Return the (X, Y) coordinate for the center point of the cell that contains the specified text.  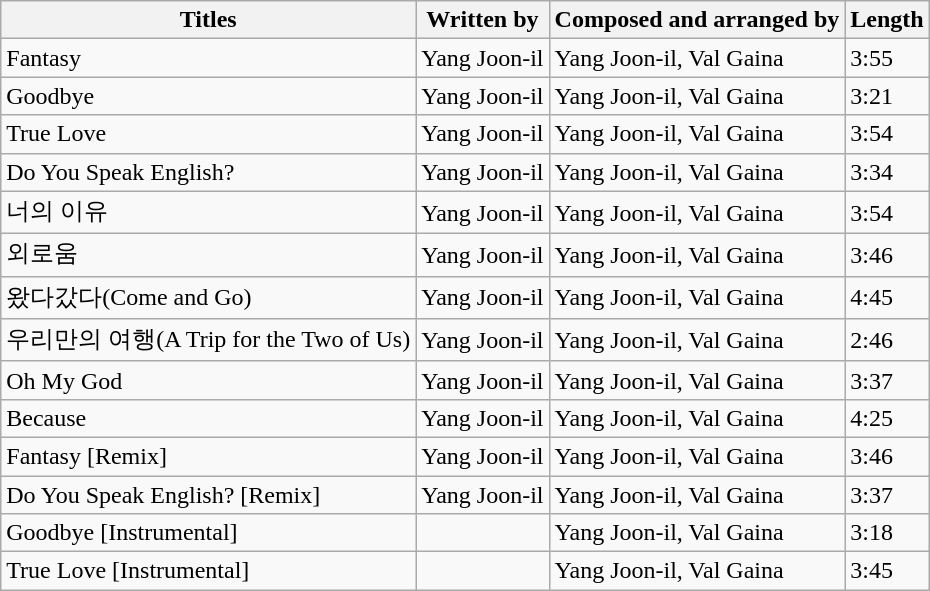
Fantasy [Remix] (208, 456)
Fantasy (208, 58)
True Love (208, 134)
외로움 (208, 256)
True Love [Instrumental] (208, 571)
Do You Speak English? (208, 172)
너의 이유 (208, 212)
3:21 (887, 96)
Written by (482, 20)
우리만의 여행(A Trip for the Two of Us) (208, 340)
4:45 (887, 298)
Length (887, 20)
왔다갔다(Come and Go) (208, 298)
Because (208, 418)
Goodbye [Instrumental] (208, 533)
3:45 (887, 571)
Titles (208, 20)
Composed and arranged by (697, 20)
4:25 (887, 418)
Goodbye (208, 96)
3:34 (887, 172)
3:55 (887, 58)
Do You Speak English? [Remix] (208, 495)
3:18 (887, 533)
Oh My God (208, 380)
2:46 (887, 340)
